Provide the (X, Y) coordinate of the cell's center where the given text is located.  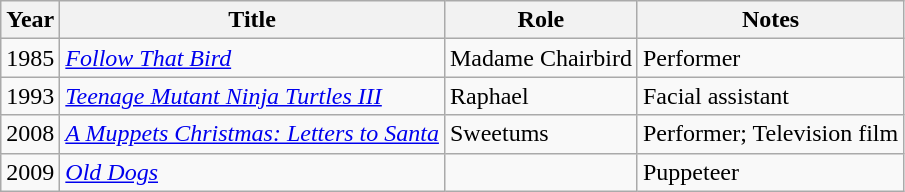
Raphael (540, 96)
Teenage Mutant Ninja Turtles III (252, 96)
Performer; Television film (770, 134)
Sweetums (540, 134)
Follow That Bird (252, 58)
A Muppets Christmas: Letters to Santa (252, 134)
Madame Chairbird (540, 58)
Title (252, 20)
Year (30, 20)
Puppeteer (770, 172)
Role (540, 20)
2009 (30, 172)
Performer (770, 58)
Facial assistant (770, 96)
1993 (30, 96)
1985 (30, 58)
Notes (770, 20)
2008 (30, 134)
Old Dogs (252, 172)
